Find where the given text appears and provide that cell's center as [x, y] coordinate. 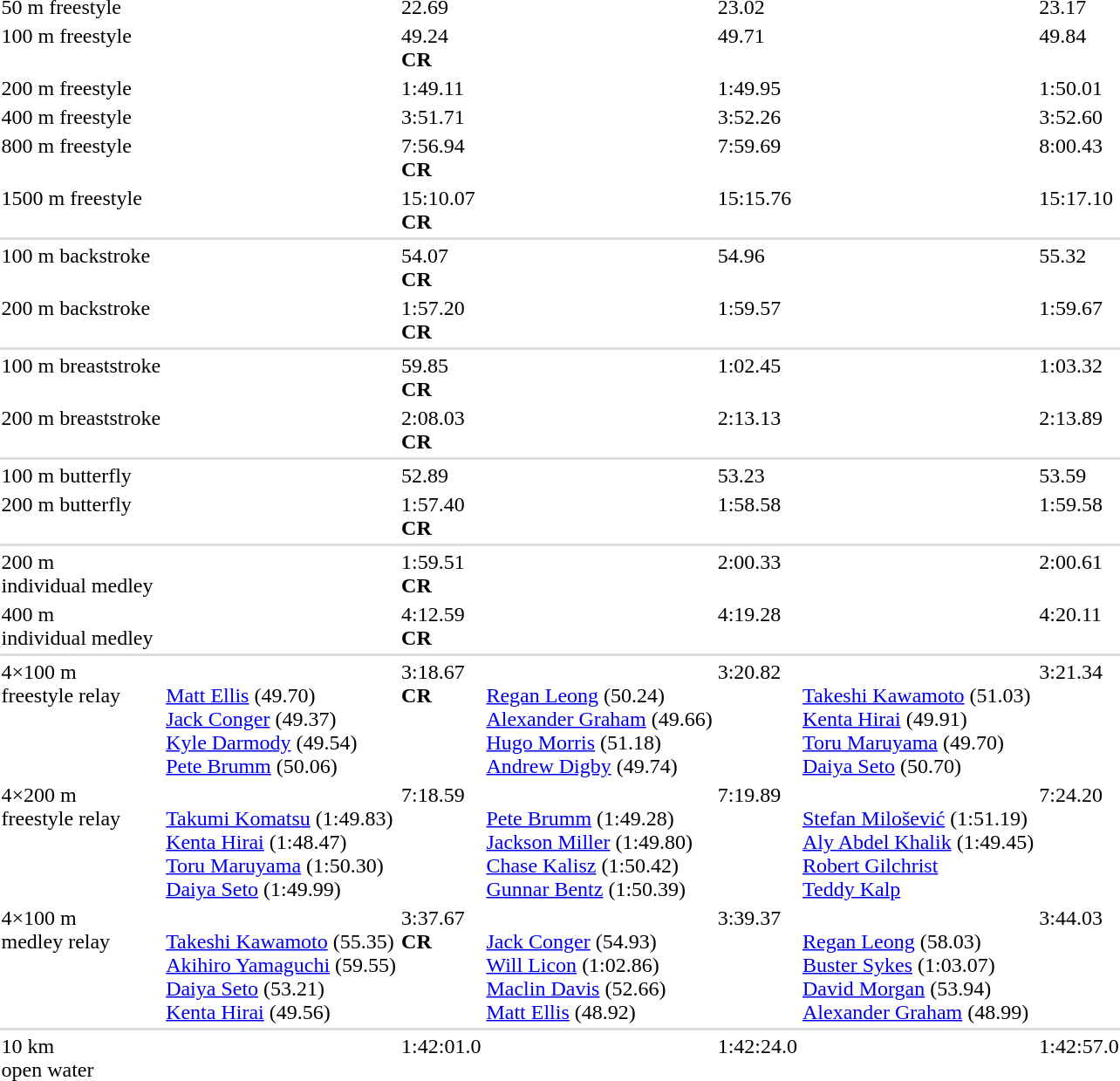
400 mindividual medley [81, 626]
2:13.89 [1079, 429]
3:21.34 [1079, 719]
3:52.26 [757, 117]
400 m freestyle [81, 117]
4×200 mfreestyle relay [81, 842]
1:49.95 [757, 88]
53.59 [1079, 476]
800 m freestyle [81, 157]
4:20.11 [1079, 626]
1:59.58 [1079, 517]
200 m freestyle [81, 88]
4×100 mfreestyle relay [81, 719]
3:39.37 [757, 965]
Takumi Komatsu (1:49.83)Kenta Hirai (1:48.47)Toru Maruyama (1:50.30)Daiya Seto (1:49.99) [281, 842]
49.24CR [441, 47]
100 m butterfly [81, 476]
1:58.58 [757, 517]
3:20.82 [757, 719]
2:00.33 [757, 574]
7:18.59 [441, 842]
100 m freestyle [81, 47]
Takeshi Kawamoto (51.03)Kenta Hirai (49.91)Toru Maruyama (49.70)Daiya Seto (50.70) [919, 719]
1:59.51CR [441, 574]
2:13.13 [757, 429]
200 mindividual medley [81, 574]
53.23 [757, 476]
200 m butterfly [81, 517]
1:50.01 [1079, 88]
200 m breaststroke [81, 429]
3:52.60 [1079, 117]
15:15.76 [757, 209]
1:02.45 [757, 377]
15:10.07CR [441, 209]
100 m backstroke [81, 267]
54.96 [757, 267]
Takeshi Kawamoto (55.35)Akihiro Yamaguchi (59.55)Daiya Seto (53.21)Kenta Hirai (49.56) [281, 965]
52.89 [441, 476]
1:57.20CR [441, 319]
3:18.67CR [441, 719]
1:57.40CR [441, 517]
7:56.94CR [441, 157]
49.71 [757, 47]
Regan Leong (50.24)Alexander Graham (49.66)Hugo Morris (51.18)Andrew Digby (49.74) [599, 719]
1:49.11 [441, 88]
7:19.89 [757, 842]
59.85CR [441, 377]
4×100 mmedley relay [81, 965]
1:59.57 [757, 319]
200 m backstroke [81, 319]
55.32 [1079, 267]
54.07CR [441, 267]
1500 m freestyle [81, 209]
8:00.43 [1079, 157]
Regan Leong (58.03)Buster Sykes (1:03.07)David Morgan (53.94)Alexander Graham (48.99) [919, 965]
2:08.03CR [441, 429]
100 m breaststroke [81, 377]
3:44.03 [1079, 965]
1:59.67 [1079, 319]
Stefan Milošević (1:51.19)Aly Abdel Khalik (1:49.45)Robert GilchristTeddy Kalp [919, 842]
15:17.10 [1079, 209]
2:00.61 [1079, 574]
7:59.69 [757, 157]
49.84 [1079, 47]
3:37.67CR [441, 965]
Pete Brumm (1:49.28)Jackson Miller (1:49.80)Chase Kalisz (1:50.42)Gunnar Bentz (1:50.39) [599, 842]
3:51.71 [441, 117]
1:03.32 [1079, 377]
Jack Conger (54.93)Will Licon (1:02.86)Maclin Davis (52.66)Matt Ellis (48.92) [599, 965]
Matt Ellis (49.70)Jack Conger (49.37)Kyle Darmody (49.54)Pete Brumm (50.06) [281, 719]
7:24.20 [1079, 842]
4:19.28 [757, 626]
4:12.59CR [441, 626]
